Return the (x, y) coordinate for the center point of the cell that contains the specified text.  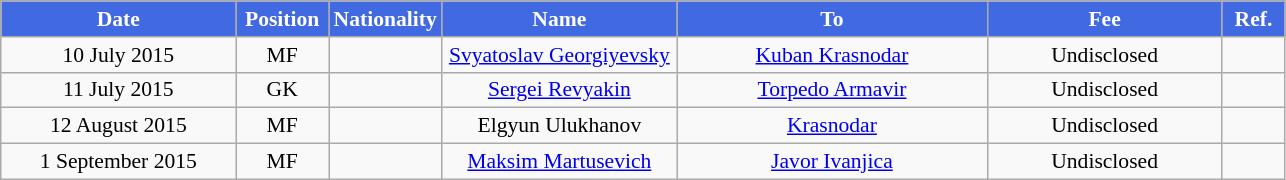
Name (560, 19)
Javor Ivanjica (832, 162)
10 July 2015 (118, 55)
Nationality (384, 19)
Krasnodar (832, 126)
12 August 2015 (118, 126)
11 July 2015 (118, 90)
Position (282, 19)
Fee (1104, 19)
GK (282, 90)
Maksim Martusevich (560, 162)
Sergei Revyakin (560, 90)
1 September 2015 (118, 162)
Svyatoslav Georgiyevsky (560, 55)
Kuban Krasnodar (832, 55)
Date (118, 19)
Torpedo Armavir (832, 90)
Elgyun Ulukhanov (560, 126)
Ref. (1254, 19)
To (832, 19)
